Extract the (X, Y) coordinate from the center of the cell holding the provided text.  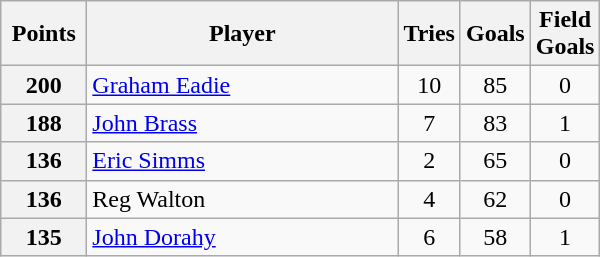
4 (430, 199)
Eric Simms (242, 161)
83 (495, 123)
Tries (430, 34)
Graham Eadie (242, 85)
188 (44, 123)
135 (44, 237)
2 (430, 161)
65 (495, 161)
Field Goals (565, 34)
85 (495, 85)
200 (44, 85)
Goals (495, 34)
7 (430, 123)
Reg Walton (242, 199)
58 (495, 237)
62 (495, 199)
Player (242, 34)
6 (430, 237)
John Dorahy (242, 237)
Points (44, 34)
John Brass (242, 123)
10 (430, 85)
